Extract the (X, Y) coordinate from the center of the cell holding the provided text.  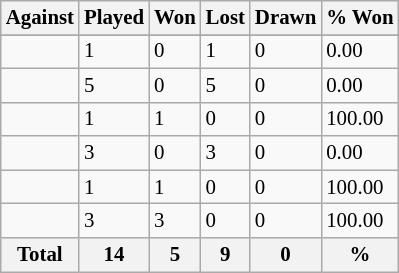
Won (175, 18)
% Won (360, 18)
% (360, 255)
Lost (226, 18)
9 (226, 255)
Total (40, 255)
14 (114, 255)
Against (40, 18)
Played (114, 18)
Drawn (286, 18)
